Scan for the cell matching the given text and deliver its (X, Y) coordinate at center. 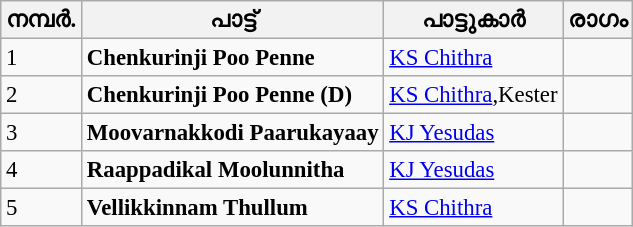
1 (42, 58)
Moovarnakkodi Paarukayaay (233, 133)
പാട്ട് (233, 20)
2 (42, 95)
KS Chithra,Kester (474, 95)
Chenkurinji Poo Penne (D) (233, 95)
രാഗം (598, 20)
Raappadikal Moolunnitha (233, 170)
4 (42, 170)
Vellikkinnam Thullum (233, 208)
പാട്ടുകാർ (474, 20)
നമ്പർ. (42, 20)
Chenkurinji Poo Penne (233, 58)
3 (42, 133)
5 (42, 208)
